Output the [X, Y] coordinate of the center of the cell containing the given text.  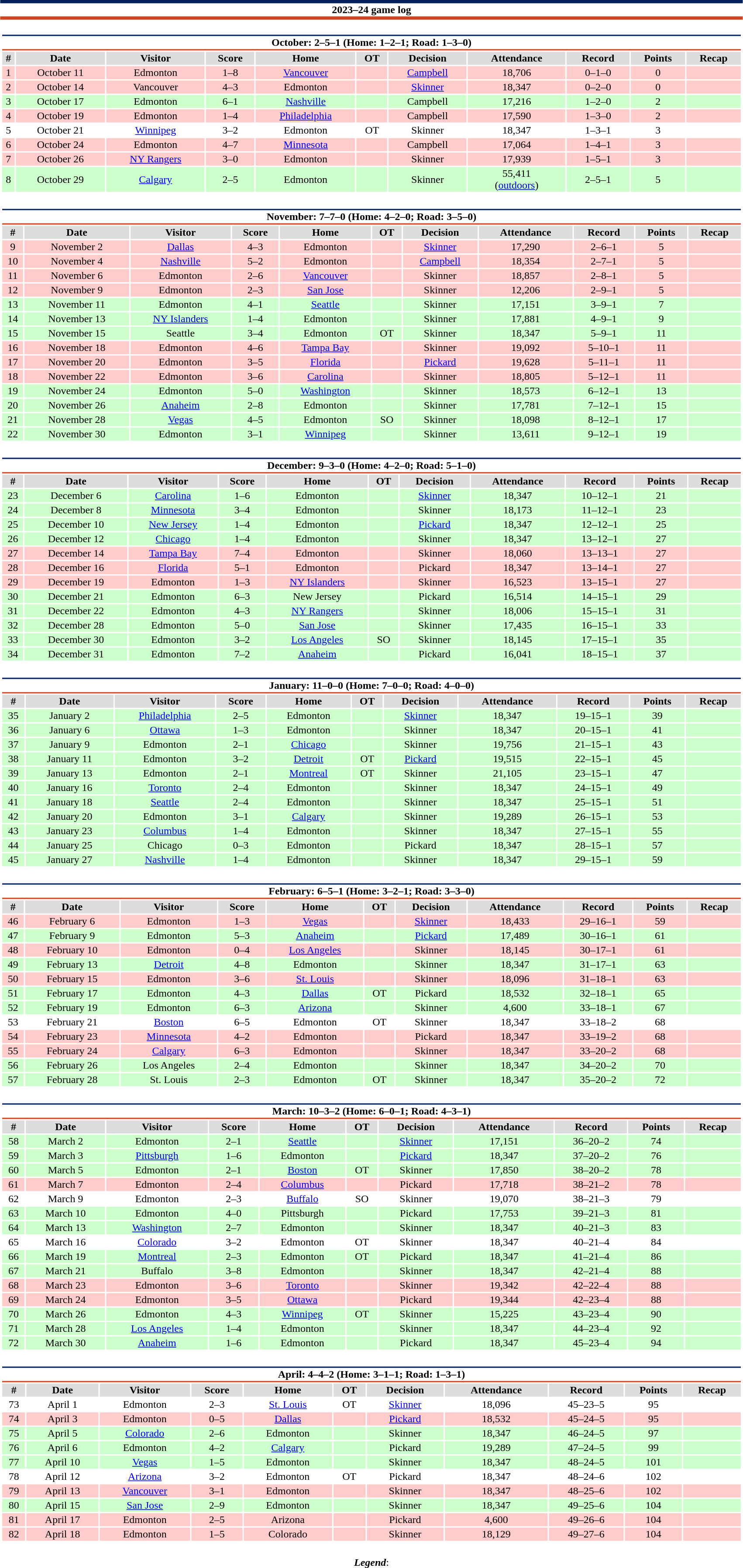
2–9 [217, 1506]
56 [13, 1066]
6–5 [242, 1022]
38–20–2 [591, 1170]
44–23–4 [591, 1328]
November 2 [77, 247]
February 23 [72, 1037]
October 26 [60, 159]
30 [13, 597]
83 [657, 1228]
20 [13, 406]
39–21–3 [591, 1213]
60 [13, 1170]
March 3 [65, 1155]
January 18 [70, 802]
13–13–1 [600, 553]
November: 7–7–0 (Home: 4–2–0; Road: 3–5–0) [371, 217]
18,573 [526, 391]
March 16 [65, 1242]
January 23 [70, 831]
28–15–1 [594, 846]
16 [13, 348]
March 24 [65, 1300]
19,092 [526, 348]
36 [13, 730]
45–24–5 [586, 1419]
10–12–1 [600, 495]
November 24 [77, 391]
9–12–1 [604, 434]
29–15–1 [594, 860]
15,225 [504, 1314]
18–15–1 [600, 654]
4–0 [234, 1213]
64 [13, 1228]
90 [657, 1314]
13,611 [526, 434]
86 [657, 1257]
December 14 [76, 553]
April 3 [62, 1419]
17,216 [517, 102]
47–24–5 [586, 1448]
March 13 [65, 1228]
50 [13, 979]
46 [13, 922]
March 30 [65, 1343]
6–12–1 [604, 391]
November 15 [77, 333]
52 [13, 1008]
April 12 [62, 1477]
4–1 [256, 304]
December 10 [76, 524]
38–21–3 [591, 1199]
December 8 [76, 510]
22 [13, 434]
14 [13, 319]
April: 4–4–2 (Home: 3–1–1; Road: 1–3–1) [371, 1374]
February 24 [72, 1051]
November 4 [77, 261]
33–18–2 [598, 1022]
February 13 [72, 964]
34 [13, 654]
March 5 [65, 1170]
92 [657, 1328]
8–12–1 [604, 420]
April 17 [62, 1520]
30–17–1 [598, 950]
January 11 [70, 759]
0–4 [242, 950]
42–21–4 [591, 1271]
4–8 [242, 964]
13–12–1 [600, 539]
0–1–0 [598, 73]
49–27–6 [586, 1534]
February 17 [72, 993]
December 22 [76, 611]
16–15–1 [600, 626]
80 [14, 1506]
February: 6–5–1 (Home: 3–2–1; Road: 3–3–0) [371, 891]
November 9 [77, 290]
April 18 [62, 1534]
46–24–5 [586, 1433]
4–5 [256, 420]
March: 10–3–2 (Home: 6–0–1; Road: 4–3–1) [371, 1111]
April 10 [62, 1462]
17,718 [504, 1184]
15–15–1 [600, 611]
21–15–1 [594, 744]
October 21 [60, 131]
January 16 [70, 788]
10 [13, 261]
36–20–2 [591, 1142]
5–2 [256, 261]
March 19 [65, 1257]
41–21–4 [591, 1257]
2–5–1 [598, 179]
November 26 [77, 406]
44 [13, 846]
40 [13, 788]
18,706 [517, 73]
October 17 [60, 102]
35–20–2 [598, 1080]
October 11 [60, 73]
18,060 [518, 553]
October: 2–5–1 (Home: 1–2–1; Road: 1–3–0) [371, 43]
February 9 [72, 935]
December 6 [76, 495]
16,514 [518, 597]
December 31 [76, 654]
17,435 [518, 626]
49–26–6 [586, 1520]
5–1 [242, 568]
19,628 [526, 362]
18,433 [515, 922]
17,781 [526, 406]
26–15–1 [594, 817]
75 [14, 1433]
April 6 [62, 1448]
2–8 [256, 406]
97 [653, 1433]
42–22–4 [591, 1286]
October 24 [60, 144]
58 [13, 1142]
January 6 [70, 730]
16,523 [518, 582]
84 [657, 1242]
17,850 [504, 1170]
6–1 [230, 102]
November 28 [77, 420]
31–18–1 [598, 979]
2–8–1 [604, 275]
18,006 [518, 611]
25–15–1 [594, 802]
22–15–1 [594, 759]
April 15 [62, 1506]
November 20 [77, 362]
42 [13, 817]
March 10 [65, 1213]
March 9 [65, 1199]
37–20–2 [591, 1155]
82 [14, 1534]
January 2 [70, 715]
66 [13, 1257]
45–23–5 [586, 1404]
3–9–1 [604, 304]
33–19–2 [598, 1037]
3–0 [230, 159]
October 19 [60, 116]
February 6 [72, 922]
45–23–4 [591, 1343]
March 28 [65, 1328]
5–3 [242, 935]
1–4–1 [598, 144]
0–2–0 [598, 87]
April 1 [62, 1404]
18,173 [518, 510]
20–15–1 [594, 730]
24 [13, 510]
November 18 [77, 348]
54 [13, 1037]
4–7 [230, 144]
17,881 [526, 319]
77 [14, 1462]
73 [14, 1404]
4 [8, 116]
18,857 [526, 275]
4–9–1 [604, 319]
4–6 [256, 348]
18,805 [526, 377]
3–8 [234, 1271]
32 [13, 626]
28 [13, 568]
69 [13, 1300]
0–3 [241, 846]
5–11–1 [604, 362]
16,041 [518, 654]
40–21–4 [591, 1242]
April 13 [62, 1491]
27–15–1 [594, 831]
18,098 [526, 420]
30–16–1 [598, 935]
0–5 [217, 1419]
December 19 [76, 582]
March 26 [65, 1314]
1–5–1 [598, 159]
12 [13, 290]
November 11 [77, 304]
21,105 [507, 773]
14–15–1 [600, 597]
7–4 [242, 553]
19,342 [504, 1286]
71 [13, 1328]
13–15–1 [600, 582]
February 19 [72, 1008]
17–15–1 [600, 640]
99 [653, 1448]
5–10–1 [604, 348]
19,070 [504, 1199]
12,206 [526, 290]
March 21 [65, 1271]
2023–24 game log [371, 10]
40–21–3 [591, 1228]
March 7 [65, 1184]
18,354 [526, 261]
April 5 [62, 1433]
November 30 [77, 434]
5–12–1 [604, 377]
13–14–1 [600, 568]
48 [13, 950]
18,129 [496, 1534]
January 13 [70, 773]
7–2 [242, 654]
January 20 [70, 817]
32–18–1 [598, 993]
5–9–1 [604, 333]
26 [13, 539]
48–24–5 [586, 1462]
December 16 [76, 568]
19,344 [504, 1300]
November 6 [77, 275]
November 13 [77, 319]
November 22 [77, 377]
62 [13, 1199]
February 10 [72, 950]
33–18–1 [598, 1008]
March 2 [65, 1142]
33–20–2 [598, 1051]
19,515 [507, 759]
17,939 [517, 159]
18 [13, 377]
December: 9–3–0 (Home: 4–2–0; Road: 5–1–0) [371, 465]
December 28 [76, 626]
February 26 [72, 1066]
43–23–4 [591, 1314]
29–16–1 [598, 922]
48–24–6 [586, 1477]
11–12–1 [600, 510]
49–25–6 [586, 1506]
1–3–1 [598, 131]
24–15–1 [594, 788]
2–7 [234, 1228]
2–7–1 [604, 261]
17,290 [526, 247]
17,489 [515, 935]
January: 11–0–0 (Home: 7–0–0; Road: 4–0–0) [371, 685]
December 21 [76, 597]
17,064 [517, 144]
2–6–1 [604, 247]
55,411(outdoors) [517, 179]
2–9–1 [604, 290]
19,756 [507, 744]
December 30 [76, 640]
17,753 [504, 1213]
1 [8, 73]
February 28 [72, 1080]
1–8 [230, 73]
42–23–4 [591, 1300]
23–15–1 [594, 773]
January 9 [70, 744]
19–15–1 [594, 715]
October 29 [60, 179]
38–21–2 [591, 1184]
101 [653, 1462]
March 23 [65, 1286]
December 12 [76, 539]
17,590 [517, 116]
12–12–1 [600, 524]
8 [8, 179]
January 27 [70, 860]
48–25–6 [586, 1491]
February 21 [72, 1022]
34–20–2 [598, 1066]
October 14 [60, 87]
1–2–0 [598, 102]
1–3–0 [598, 116]
94 [657, 1343]
7–12–1 [604, 406]
6 [8, 144]
38 [13, 759]
January 25 [70, 846]
31–17–1 [598, 964]
February 15 [72, 979]
